Pinpoint the cell where the given text exists, returning its (X, Y) midpoint coordinate. 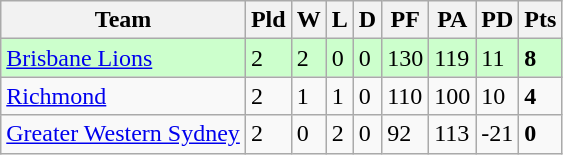
D (367, 20)
-21 (498, 134)
Richmond (124, 96)
130 (406, 58)
4 (540, 96)
Pts (540, 20)
Team (124, 20)
119 (452, 58)
Brisbane Lions (124, 58)
10 (498, 96)
Greater Western Sydney (124, 134)
100 (452, 96)
11 (498, 58)
W (308, 20)
113 (452, 134)
110 (406, 96)
PF (406, 20)
PD (498, 20)
PA (452, 20)
Pld (268, 20)
92 (406, 134)
8 (540, 58)
L (340, 20)
